Detect which cell encompasses the target text, then output its (x, y) center coordinate. 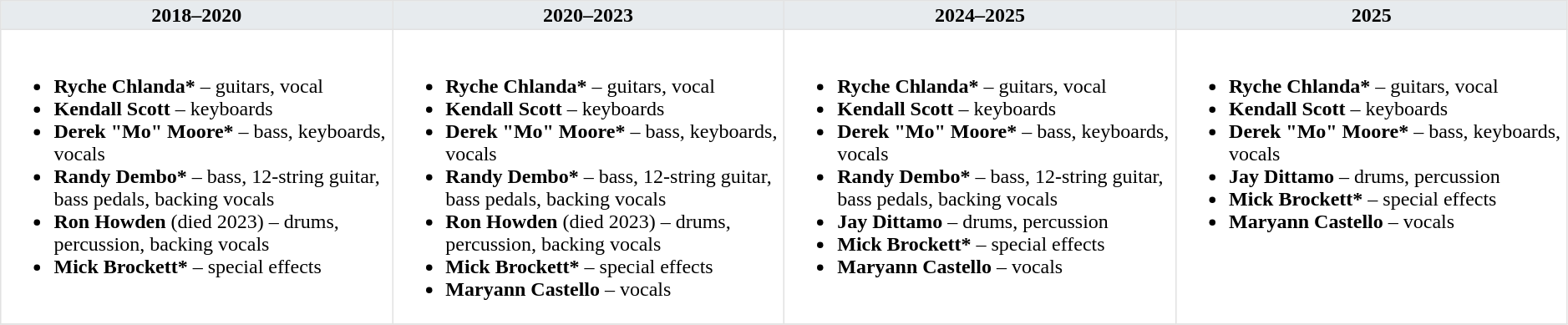
2018–2020 (197, 15)
2025 (1372, 15)
2024–2025 (979, 15)
2020–2023 (588, 15)
